Extract the [X, Y] coordinate from the center of the cell holding the provided text.  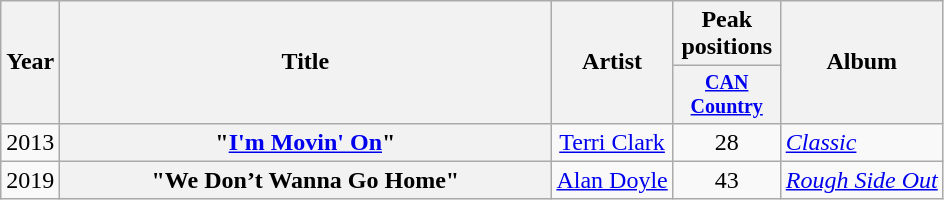
28 [726, 142]
Rough Side Out [862, 180]
2019 [30, 180]
Title [306, 62]
CAN Country [726, 94]
2013 [30, 142]
Peak positions [726, 34]
43 [726, 180]
Year [30, 62]
"I'm Movin' On" [306, 142]
Album [862, 62]
Terri Clark [612, 142]
Classic [862, 142]
Alan Doyle [612, 180]
"We Don’t Wanna Go Home" [306, 180]
Artist [612, 62]
